For the text-containing cell, return its midpoint in (x, y) coordinate format. 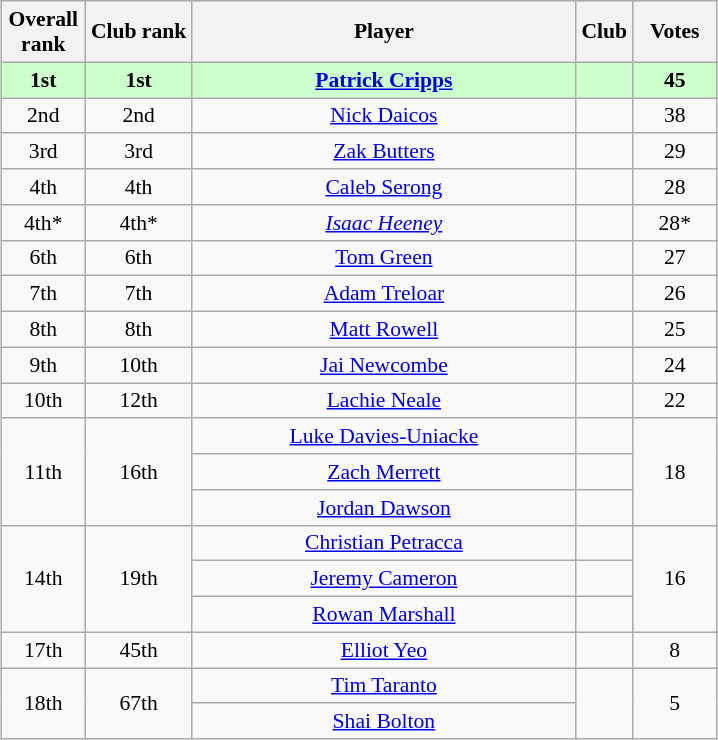
17th (44, 650)
Tom Green (384, 258)
19th (139, 578)
Isaac Heeney (384, 223)
29 (674, 152)
14th (44, 578)
Lachie Neale (384, 401)
Overall rank (44, 32)
Christian Petracca (384, 543)
Player (384, 32)
24 (674, 365)
22 (674, 401)
27 (674, 258)
45th (139, 650)
8 (674, 650)
Caleb Serong (384, 187)
Luke Davies-Uniacke (384, 437)
Votes (674, 32)
Jeremy Cameron (384, 579)
Adam Treloar (384, 294)
Patrick Cripps (384, 80)
Shai Bolton (384, 722)
12th (139, 401)
28* (674, 223)
18 (674, 472)
Jai Newcombe (384, 365)
16 (674, 578)
18th (44, 704)
Matt Rowell (384, 330)
Nick Daicos (384, 116)
45 (674, 80)
25 (674, 330)
Club rank (139, 32)
5 (674, 704)
38 (674, 116)
Rowan Marshall (384, 615)
26 (674, 294)
67th (139, 704)
Jordan Dawson (384, 508)
Zach Merrett (384, 472)
Zak Butters (384, 152)
28 (674, 187)
Tim Taranto (384, 686)
9th (44, 365)
Club (604, 32)
Elliot Yeo (384, 650)
16th (139, 472)
11th (44, 472)
